Return (x, y) of the center of cell containing provided text 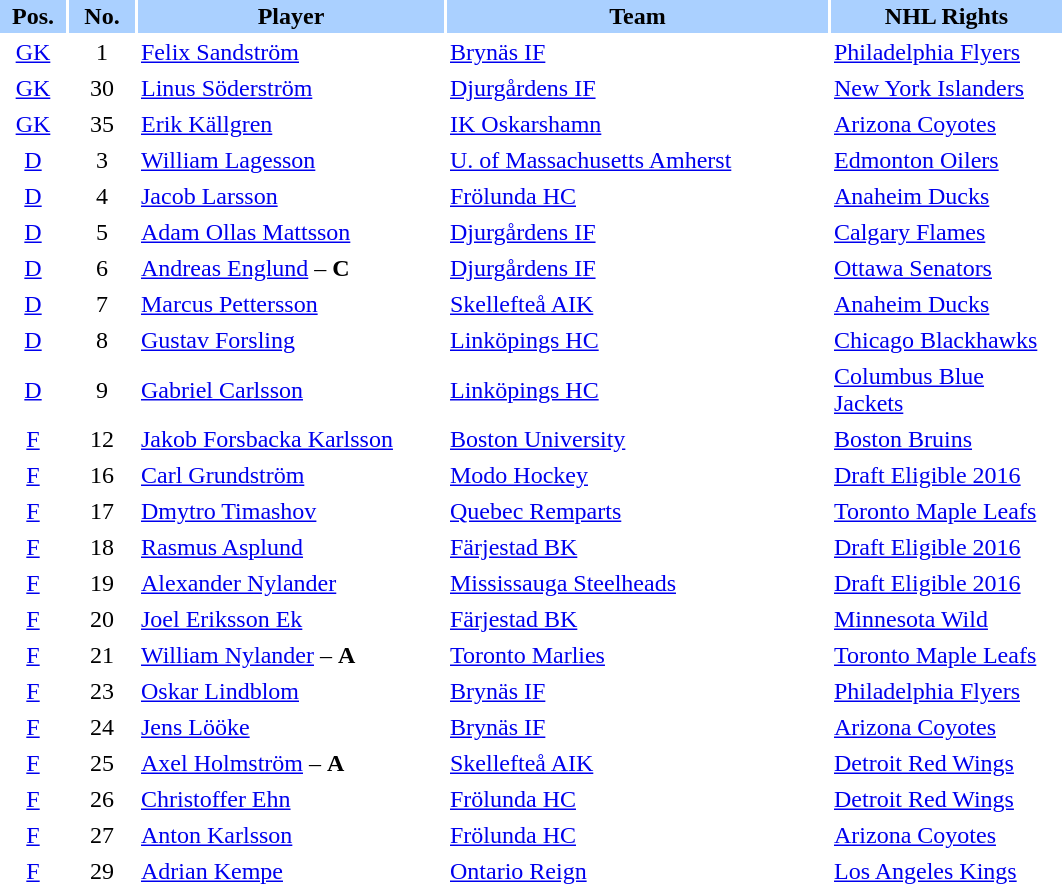
Alexander Nylander (291, 584)
Rasmus Asplund (291, 548)
Chicago Blackhawks (946, 340)
Anton Karlsson (291, 836)
Boston University (638, 440)
Erik Källgren (291, 124)
Joel Eriksson Ek (291, 620)
Mississauga Steelheads (638, 584)
8 (102, 340)
6 (102, 268)
16 (102, 476)
Adam Ollas Mattsson (291, 232)
Dmytro Timashov (291, 512)
5 (102, 232)
Team (638, 16)
21 (102, 656)
12 (102, 440)
4 (102, 196)
Oskar Lindblom (291, 692)
17 (102, 512)
19 (102, 584)
20 (102, 620)
Felix Sandström (291, 52)
Axel Holmström – A (291, 764)
25 (102, 764)
Andreas Englund – C (291, 268)
26 (102, 800)
Christoffer Ehn (291, 800)
23 (102, 692)
Linus Söderström (291, 88)
9 (102, 390)
Boston Bruins (946, 440)
35 (102, 124)
Player (291, 16)
3 (102, 160)
7 (102, 304)
18 (102, 548)
24 (102, 728)
Carl Grundström (291, 476)
Minnesota Wild (946, 620)
Quebec Remparts (638, 512)
30 (102, 88)
27 (102, 836)
Jakob Forsbacka Karlsson (291, 440)
Jens Lööke (291, 728)
William Nylander – A (291, 656)
IK Oskarshamn (638, 124)
Pos. (33, 16)
No. (102, 16)
Marcus Pettersson (291, 304)
U. of Massachusetts Amherst (638, 160)
Modo Hockey (638, 476)
Jacob Larsson (291, 196)
Gabriel Carlsson (291, 390)
Calgary Flames (946, 232)
Edmonton Oilers (946, 160)
1 (102, 52)
Ottawa Senators (946, 268)
New York Islanders (946, 88)
William Lagesson (291, 160)
NHL Rights (946, 16)
Columbus Blue Jackets (946, 390)
Gustav Forsling (291, 340)
Toronto Marlies (638, 656)
